Pinpoint the cell where the given text exists, returning its (x, y) midpoint coordinate. 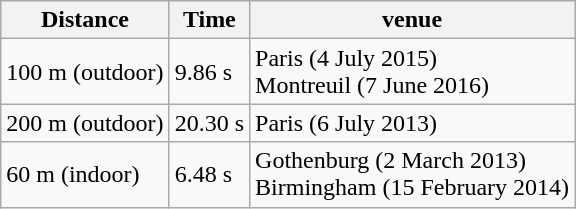
venue (412, 20)
20.30 s (209, 123)
6.48 s (209, 174)
Time (209, 20)
9.86 s (209, 72)
Paris (6 July 2013) (412, 123)
200 m (outdoor) (85, 123)
60 m (indoor) (85, 174)
Distance (85, 20)
Gothenburg (2 March 2013)Birmingham (15 February 2014) (412, 174)
100 m (outdoor) (85, 72)
Paris (4 July 2015) Montreuil (7 June 2016) (412, 72)
